Determine the (x, y) coordinate at the center of the cell enclosing the given text.  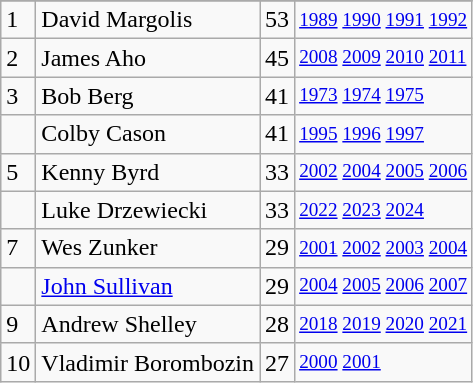
James Aho (148, 58)
1 (18, 20)
Vladimir Borombozin (148, 362)
2000 2001 (384, 362)
Colby Cason (148, 134)
45 (278, 58)
Kenny Byrd (148, 172)
7 (18, 248)
1973 1974 1975 (384, 96)
Andrew Shelley (148, 324)
2002 2004 2005 2006 (384, 172)
Bob Berg (148, 96)
10 (18, 362)
David Margolis (148, 20)
28 (278, 324)
Wes Zunker (148, 248)
9 (18, 324)
2001 2002 2003 2004 (384, 248)
1995 1996 1997 (384, 134)
John Sullivan (148, 286)
Luke Drzewiecki (148, 210)
2004 2005 2006 2007 (384, 286)
53 (278, 20)
2 (18, 58)
5 (18, 172)
2018 2019 2020 2021 (384, 324)
1989 1990 1991 1992 (384, 20)
2022 2023 2024 (384, 210)
2008 2009 2010 2011 (384, 58)
27 (278, 362)
3 (18, 96)
